Output the (x, y) coordinate of the center of the cell containing the given text.  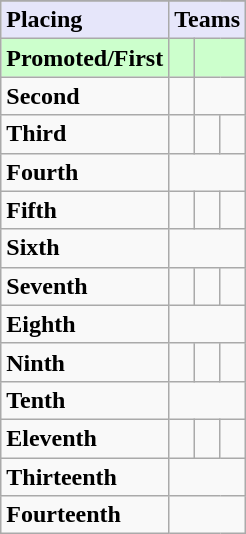
Eighth (85, 324)
Eleventh (85, 438)
Seventh (85, 286)
Fifth (85, 210)
Ninth (85, 362)
Third (85, 134)
Fourteenth (85, 515)
Promoted/First (85, 58)
Thirteenth (85, 477)
Teams (208, 20)
Tenth (85, 400)
Fourth (85, 172)
Sixth (85, 248)
Second (85, 96)
Placing (85, 20)
